Return (x, y) of the center of cell containing provided text 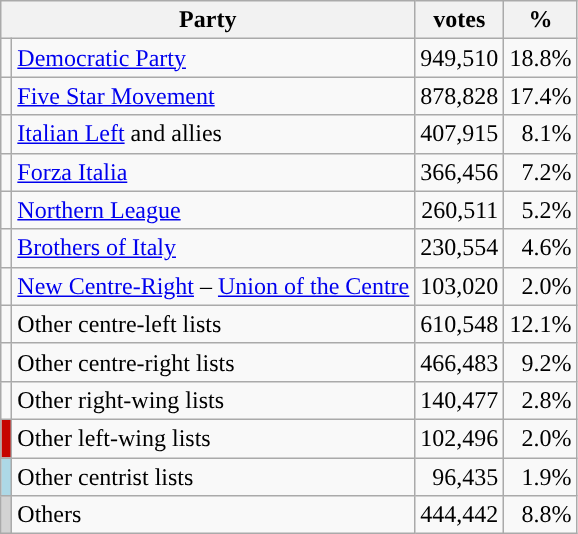
Other centre-right lists (214, 362)
366,456 (460, 172)
444,442 (460, 515)
Brothers of Italy (214, 248)
4.6% (540, 248)
7.2% (540, 172)
Five Star Movement (214, 96)
18.8% (540, 58)
Italian Left and allies (214, 134)
Other left-wing lists (214, 438)
878,828 (460, 96)
17.4% (540, 96)
102,496 (460, 438)
% (540, 20)
Party (208, 20)
Forza Italia (214, 172)
2.8% (540, 400)
96,435 (460, 477)
votes (460, 20)
8.8% (540, 515)
949,510 (460, 58)
Democratic Party (214, 58)
260,511 (460, 210)
9.2% (540, 362)
230,554 (460, 248)
466,483 (460, 362)
Other centre-left lists (214, 324)
5.2% (540, 210)
Northern League (214, 210)
Others (214, 515)
Other right-wing lists (214, 400)
1.9% (540, 477)
Other centrist lists (214, 477)
610,548 (460, 324)
12.1% (540, 324)
140,477 (460, 400)
New Centre-Right – Union of the Centre (214, 286)
103,020 (460, 286)
8.1% (540, 134)
407,915 (460, 134)
